Search for the cell housing the specified text and yield its (x, y) center coordinate. 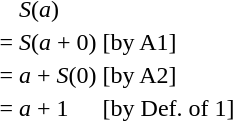
a + S(0) (58, 75)
S(a + 0) (58, 42)
